Return the [x, y] coordinate for the center point of the cell that contains the specified text.  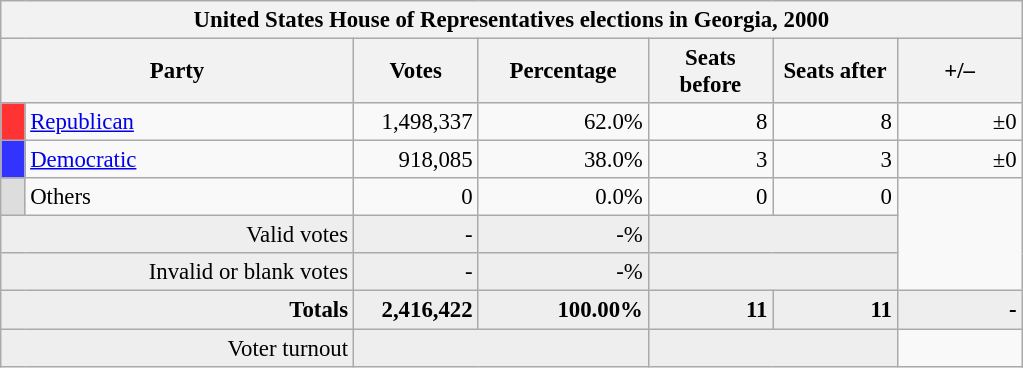
United States House of Representatives elections in Georgia, 2000 [512, 20]
Republican [189, 122]
Party [178, 72]
Democratic [189, 160]
0.0% [563, 197]
+/– [960, 72]
Seats before [710, 72]
Totals [178, 310]
918,085 [416, 160]
1,498,337 [416, 122]
Votes [416, 72]
Seats after [836, 72]
Percentage [563, 72]
Voter turnout [178, 348]
Others [189, 197]
Invalid or blank votes [178, 273]
100.00% [563, 310]
2,416,422 [416, 310]
62.0% [563, 122]
Valid votes [178, 235]
38.0% [563, 160]
